Search for the cell housing the specified text and yield its (x, y) center coordinate. 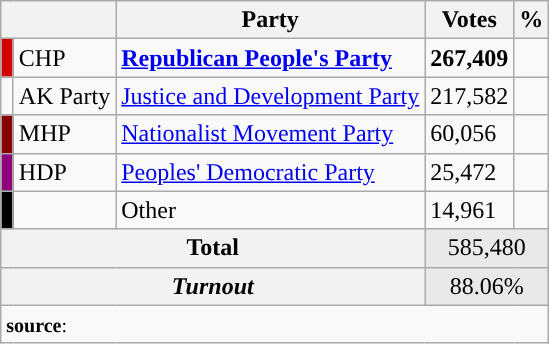
% (532, 20)
Nationalist Movement Party (270, 134)
217,582 (470, 96)
267,409 (470, 58)
Party (270, 20)
Other (270, 210)
CHP (64, 58)
HDP (64, 172)
585,480 (487, 248)
Republican People's Party (270, 58)
25,472 (470, 172)
Votes (470, 20)
88.06% (487, 286)
Turnout (213, 286)
Peoples' Democratic Party (270, 172)
60,056 (470, 134)
source: (275, 324)
MHP (64, 134)
Total (213, 248)
AK Party (64, 96)
Justice and Development Party (270, 96)
14,961 (470, 210)
